For the text-containing cell, return its midpoint in [x, y] coordinate format. 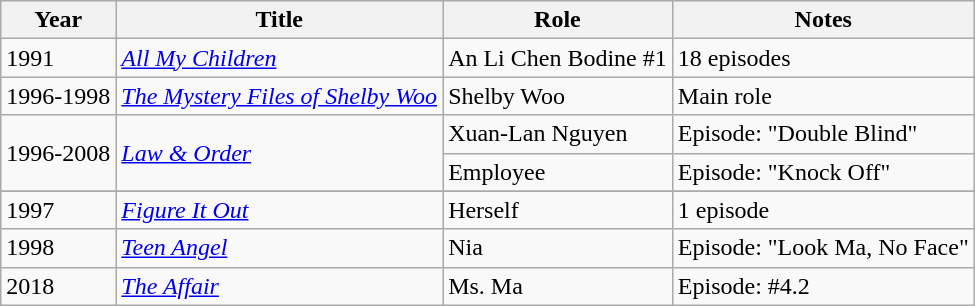
Law & Order [280, 153]
The Affair [280, 286]
The Mystery Files of Shelby Woo [280, 96]
Herself [558, 210]
All My Children [280, 58]
Nia [558, 248]
Role [558, 20]
Episode: #4.2 [823, 286]
Main role [823, 96]
Year [58, 20]
2018 [58, 286]
1996-1998 [58, 96]
Figure It Out [280, 210]
1 episode [823, 210]
Employee [558, 172]
Notes [823, 20]
Teen Angel [280, 248]
Xuan-Lan Nguyen [558, 134]
Title [280, 20]
1991 [58, 58]
Shelby Woo [558, 96]
1998 [58, 248]
Ms. Ma [558, 286]
Episode: "Look Ma, No Face" [823, 248]
Episode: "Knock Off" [823, 172]
Episode: "Double Blind" [823, 134]
18 episodes [823, 58]
An Li Chen Bodine #1 [558, 58]
1997 [58, 210]
1996-2008 [58, 153]
